Search for the cell housing the specified text and yield its [X, Y] center coordinate. 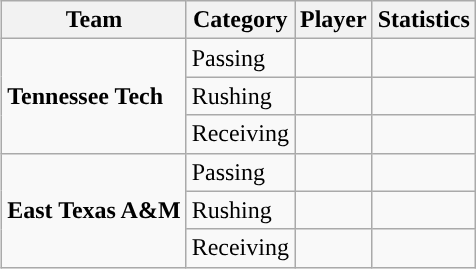
Player [333, 20]
Team [94, 20]
East Texas A&M [94, 210]
Tennessee Tech [94, 96]
Category [240, 20]
Statistics [424, 20]
